Identify which cell holds the provided text, then report its (x, y) central coordinate. 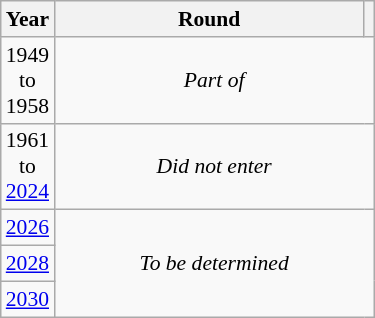
Part of (214, 80)
2028 (28, 264)
2030 (28, 299)
Round (209, 19)
Year (28, 19)
Did not enter (214, 166)
1961to2024 (28, 166)
To be determined (214, 264)
1949to1958 (28, 80)
2026 (28, 228)
